Detect which cell encompasses the target text, then output its [x, y] center coordinate. 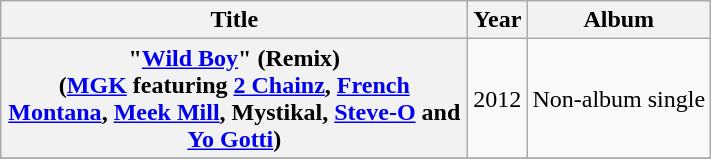
Year [498, 20]
Non-album single [619, 98]
"Wild Boy" (Remix)(MGK featuring 2 Chainz, French Montana, Meek Mill, Mystikal, Steve-O and Yo Gotti) [234, 98]
Title [234, 20]
2012 [498, 98]
Album [619, 20]
